From the cell containing the given text, extract its center point as (X, Y) coordinate. 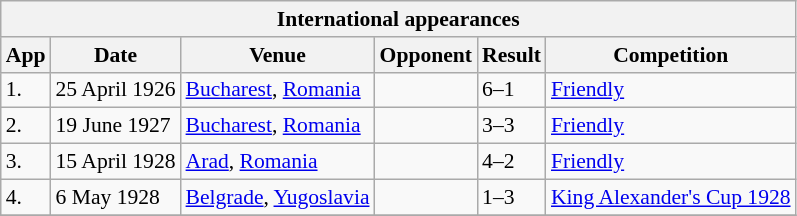
19 June 1927 (115, 126)
4–2 (512, 162)
4. (26, 197)
App (26, 55)
Competition (671, 55)
1. (26, 90)
2. (26, 126)
3. (26, 162)
Arad, Romania (278, 162)
1–3 (512, 197)
King Alexander's Cup 1928 (671, 197)
Venue (278, 55)
3–3 (512, 126)
Result (512, 55)
25 April 1926 (115, 90)
15 April 1928 (115, 162)
Date (115, 55)
6–1 (512, 90)
Belgrade, Yugoslavia (278, 197)
Opponent (426, 55)
6 May 1928 (115, 197)
International appearances (398, 19)
